Extract the [X, Y] coordinate from the center of the cell holding the provided text.  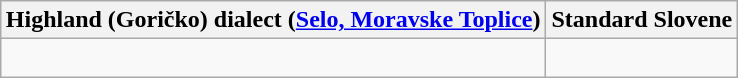
Highland (Goričko) dialect (Selo, Moravske Toplice) [273, 20]
Standard Slovene [642, 20]
